Identify which cell holds the provided text, then report its [x, y] central coordinate. 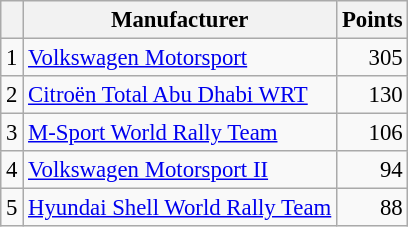
Hyundai Shell World Rally Team [180, 208]
Points [372, 20]
4 [12, 170]
Manufacturer [180, 20]
2 [12, 95]
88 [372, 208]
305 [372, 58]
94 [372, 170]
1 [12, 58]
Citroën Total Abu Dhabi WRT [180, 95]
106 [372, 133]
3 [12, 133]
130 [372, 95]
Volkswagen Motorsport [180, 58]
Volkswagen Motorsport II [180, 170]
M-Sport World Rally Team [180, 133]
5 [12, 208]
